Return [X, Y] of the center of cell containing provided text 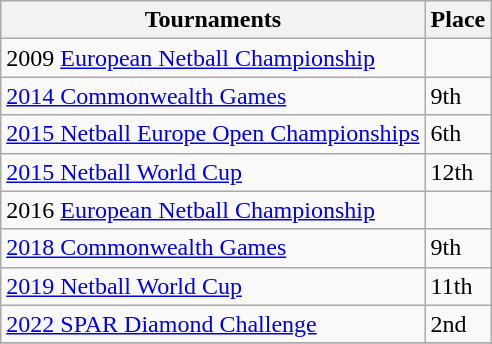
2015 Netball Europe Open Championships [213, 134]
2nd [458, 324]
2022 SPAR Diamond Challenge [213, 324]
6th [458, 134]
2009 European Netball Championship [213, 58]
2015 Netball World Cup [213, 172]
2019 Netball World Cup [213, 286]
11th [458, 286]
Place [458, 20]
12th [458, 172]
2014 Commonwealth Games [213, 96]
2016 European Netball Championship [213, 210]
Tournaments [213, 20]
2018 Commonwealth Games [213, 248]
